Determine the (x, y) coordinate at the center of the cell enclosing the given text.  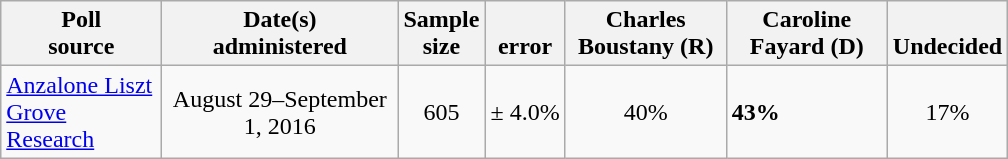
CarolineFayard (D) (806, 34)
17% (947, 112)
± 4.0% (525, 112)
Date(s)administered (280, 34)
error (525, 34)
Anzalone Liszt Grove Research (82, 112)
605 (442, 112)
Undecided (947, 34)
Pollsource (82, 34)
40% (646, 112)
CharlesBoustany (R) (646, 34)
August 29–September 1, 2016 (280, 112)
Samplesize (442, 34)
43% (806, 112)
